Capture the cell that displays the provided text and extract its [x, y] central coordinate. 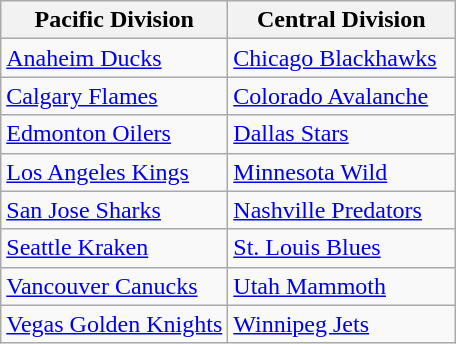
Winnipeg Jets [342, 324]
Dallas Stars [342, 134]
Nashville Predators [342, 210]
Vancouver Canucks [114, 286]
Pacific Division [114, 20]
Calgary Flames [114, 96]
San Jose Sharks [114, 210]
Edmonton Oilers [114, 134]
Utah Mammoth [342, 286]
Colorado Avalanche [342, 96]
Central Division [342, 20]
Minnesota Wild [342, 172]
Chicago Blackhawks [342, 58]
Seattle Kraken [114, 248]
Los Angeles Kings [114, 172]
Anaheim Ducks [114, 58]
Vegas Golden Knights [114, 324]
St. Louis Blues [342, 248]
